Provide the (X, Y) coordinate of the cell's center where the given text is located.  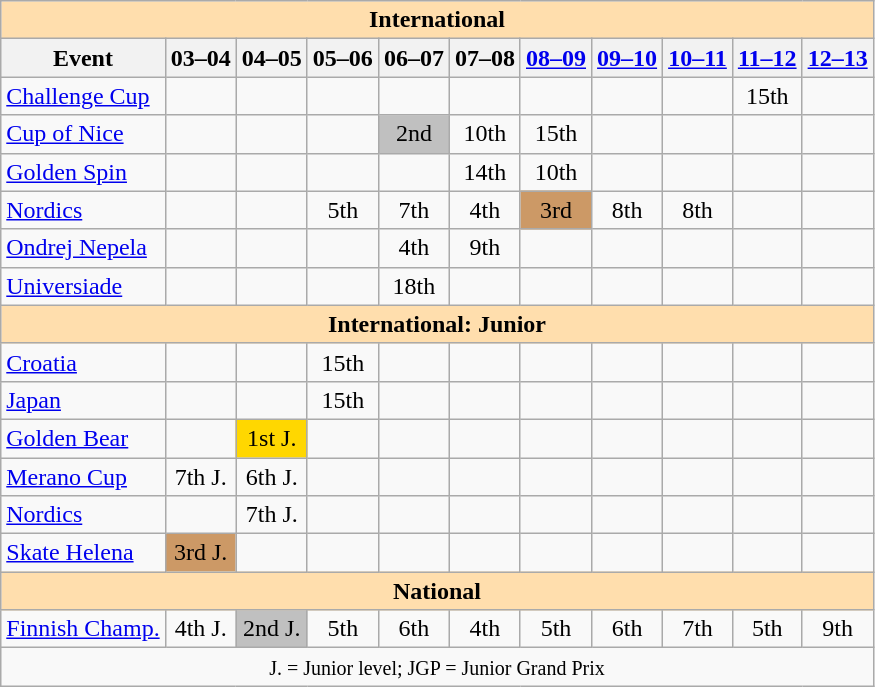
International: Junior (437, 324)
Golden Bear (83, 438)
3rd J. (200, 553)
Ondrej Nepela (83, 248)
11–12 (767, 58)
J. = Junior level; JGP = Junior Grand Prix (437, 667)
2nd J. (272, 629)
09–10 (628, 58)
6th J. (272, 477)
06–07 (414, 58)
14th (484, 172)
Challenge Cup (83, 96)
Skate Helena (83, 553)
07–08 (484, 58)
Golden Spin (83, 172)
03–04 (200, 58)
Event (83, 58)
3rd (556, 210)
18th (414, 286)
National (437, 591)
12–13 (838, 58)
08–09 (556, 58)
2nd (414, 134)
10–11 (698, 58)
1st J. (272, 438)
04–05 (272, 58)
Croatia (83, 362)
International (437, 20)
Japan (83, 400)
Cup of Nice (83, 134)
Merano Cup (83, 477)
4th J. (200, 629)
05–06 (342, 58)
Finnish Champ. (83, 629)
Universiade (83, 286)
